Locate the cell with the specified text and output its [X, Y] center coordinate. 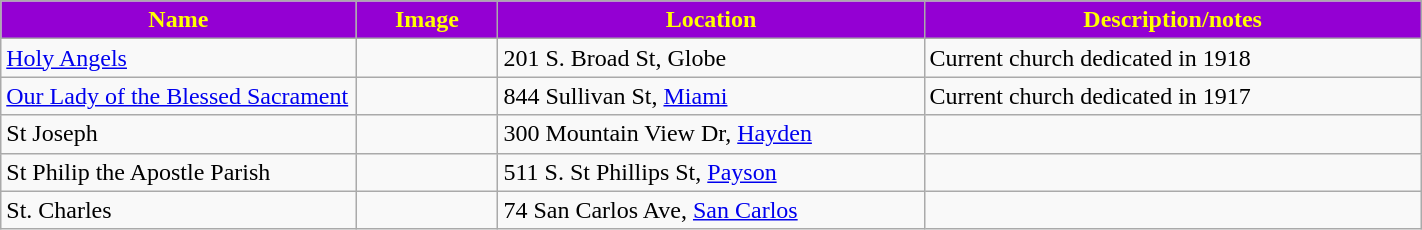
Name [178, 20]
Current church dedicated in 1918 [1172, 58]
Location [711, 20]
300 Mountain View Dr, Hayden [711, 134]
201 S. Broad St, Globe [711, 58]
74 San Carlos Ave, San Carlos [711, 210]
511 S. St Phillips St, Payson [711, 172]
Our Lady of the Blessed Sacrament [178, 96]
St Philip the Apostle Parish [178, 172]
St Joseph [178, 134]
Description/notes [1172, 20]
Holy Angels [178, 58]
Image [427, 20]
St. Charles [178, 210]
844 Sullivan St, Miami [711, 96]
Current church dedicated in 1917 [1172, 96]
